Provide the (x, y) coordinate of the cell's center where the given text is located.  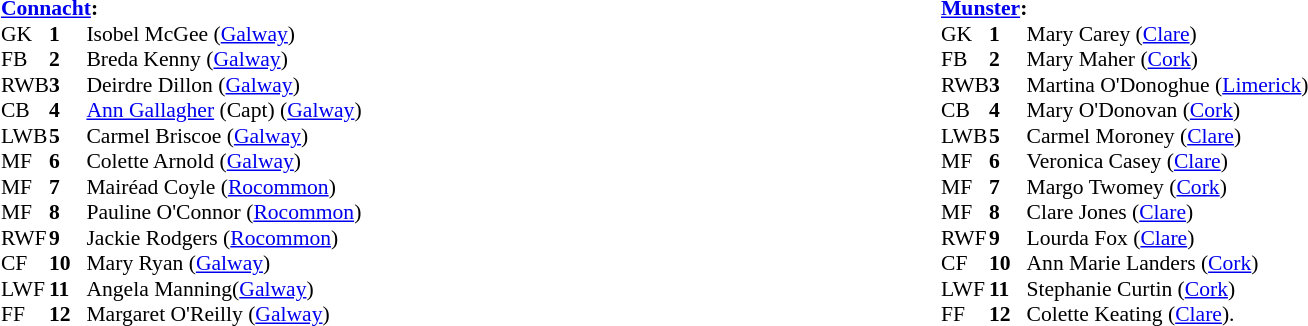
Jackie Rodgers (Rocommon) (224, 238)
Mary Ryan (Galway) (224, 263)
Ann Marie Landers (Cork) (1167, 263)
Mary Carey (Clare) (1167, 34)
Angela Manning(Galway) (224, 289)
Carmel Moroney (Clare) (1167, 136)
Margo Twomey (Cork) (1167, 187)
Ann Gallagher (Capt) (Galway) (224, 111)
Mary O'Donovan (Cork) (1167, 111)
Veronica Casey (Clare) (1167, 161)
Clare Jones (Clare) (1167, 213)
Lourda Fox (Clare) (1167, 238)
Pauline O'Connor (Rocommon) (224, 213)
Stephanie Curtin (Cork) (1167, 289)
Deirdre Dillon (Galway) (224, 85)
Breda Kenny (Galway) (224, 59)
Colette Arnold (Galway) (224, 161)
Carmel Briscoe (Galway) (224, 136)
Mary Maher (Cork) (1167, 59)
Mairéad Coyle (Rocommon) (224, 187)
Martina O'Donoghue (Limerick) (1167, 85)
Isobel McGee (Galway) (224, 34)
